Detect which cell encompasses the target text, then output its (X, Y) center coordinate. 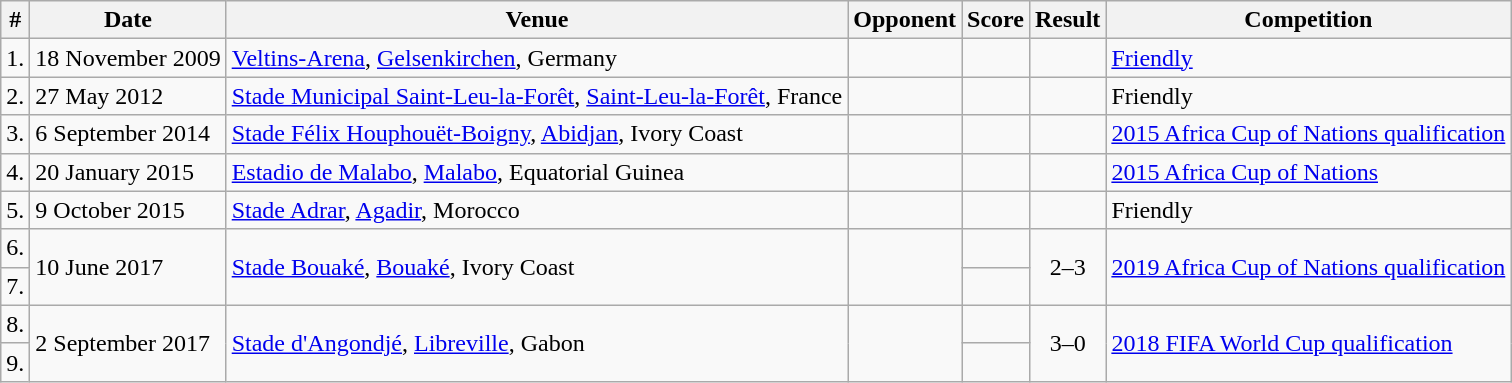
Stade Bouaké, Bouaké, Ivory Coast (537, 267)
Opponent (905, 20)
2019 Africa Cup of Nations qualification (1308, 267)
9 October 2015 (128, 210)
# (16, 20)
Veltins-Arena, Gelsenkirchen, Germany (537, 58)
5. (16, 210)
Date (128, 20)
Competition (1308, 20)
2. (16, 96)
Stade Félix Houphouët-Boigny, Abidjan, Ivory Coast (537, 134)
9. (16, 362)
27 May 2012 (128, 96)
6 September 2014 (128, 134)
Stade d'Angondjé, Libreville, Gabon (537, 343)
2015 Africa Cup of Nations (1308, 172)
Score (996, 20)
2–3 (1067, 267)
1. (16, 58)
7. (16, 286)
Venue (537, 20)
6. (16, 248)
4. (16, 172)
Estadio de Malabo, Malabo, Equatorial Guinea (537, 172)
Result (1067, 20)
2018 FIFA World Cup qualification (1308, 343)
2 September 2017 (128, 343)
8. (16, 324)
3. (16, 134)
10 June 2017 (128, 267)
Stade Municipal Saint-Leu-la-Forêt, Saint-Leu-la-Forêt, France (537, 96)
3–0 (1067, 343)
18 November 2009 (128, 58)
2015 Africa Cup of Nations qualification (1308, 134)
20 January 2015 (128, 172)
Stade Adrar, Agadir, Morocco (537, 210)
